Detect which cell encompasses the target text, then output its (x, y) center coordinate. 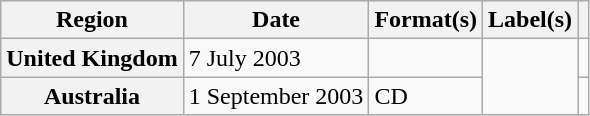
Australia (92, 96)
Format(s) (426, 20)
7 July 2003 (276, 58)
Region (92, 20)
Label(s) (530, 20)
1 September 2003 (276, 96)
United Kingdom (92, 58)
Date (276, 20)
CD (426, 96)
